Pinpoint the cell where the given text exists, returning its (X, Y) midpoint coordinate. 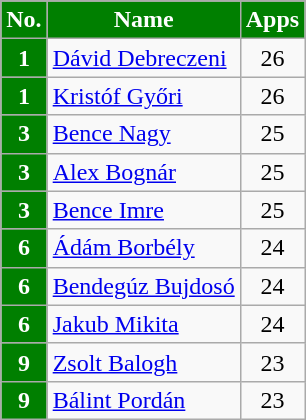
Jakub Mikita (144, 324)
Bálint Pordán (144, 400)
Dávid Debreczeni (144, 58)
Bence Nagy (144, 134)
Bence Imre (144, 210)
No. (24, 20)
Alex Bognár (144, 172)
Bendegúz Bujdosó (144, 286)
Apps (272, 20)
Kristóf Győri (144, 96)
Ádám Borbély (144, 248)
Name (144, 20)
Zsolt Balogh (144, 362)
